Locate the cell with the specified text and output its [X, Y] center coordinate. 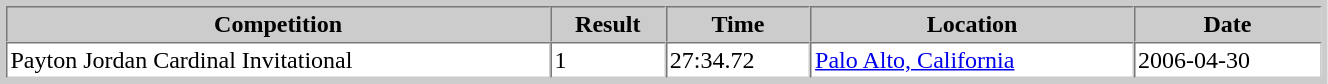
Time [738, 24]
Result [608, 24]
1 [608, 60]
2006-04-30 [1228, 60]
Payton Jordan Cardinal Invitational [278, 60]
27:34.72 [738, 60]
Palo Alto, California [972, 60]
Competition [278, 24]
Location [972, 24]
Date [1228, 24]
